Determine the [X, Y] coordinate at the center of the cell enclosing the given text.  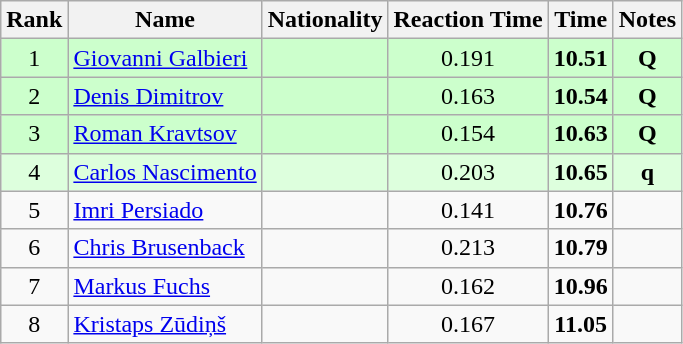
Denis Dimitrov [165, 96]
Kristaps Zūdiņš [165, 324]
10.63 [580, 134]
2 [34, 96]
Time [580, 20]
q [647, 172]
4 [34, 172]
1 [34, 58]
0.167 [468, 324]
5 [34, 210]
Giovanni Galbieri [165, 58]
10.76 [580, 210]
Chris Brusenback [165, 248]
10.54 [580, 96]
Roman Kravtsov [165, 134]
0.162 [468, 286]
10.96 [580, 286]
Reaction Time [468, 20]
3 [34, 134]
0.154 [468, 134]
0.163 [468, 96]
Imri Persiado [165, 210]
11.05 [580, 324]
Markus Fuchs [165, 286]
Notes [647, 20]
0.191 [468, 58]
0.141 [468, 210]
10.79 [580, 248]
10.65 [580, 172]
7 [34, 286]
Name [165, 20]
Nationality [325, 20]
8 [34, 324]
10.51 [580, 58]
0.213 [468, 248]
Rank [34, 20]
Carlos Nascimento [165, 172]
6 [34, 248]
0.203 [468, 172]
